Identify which cell holds the provided text, then report its (X, Y) central coordinate. 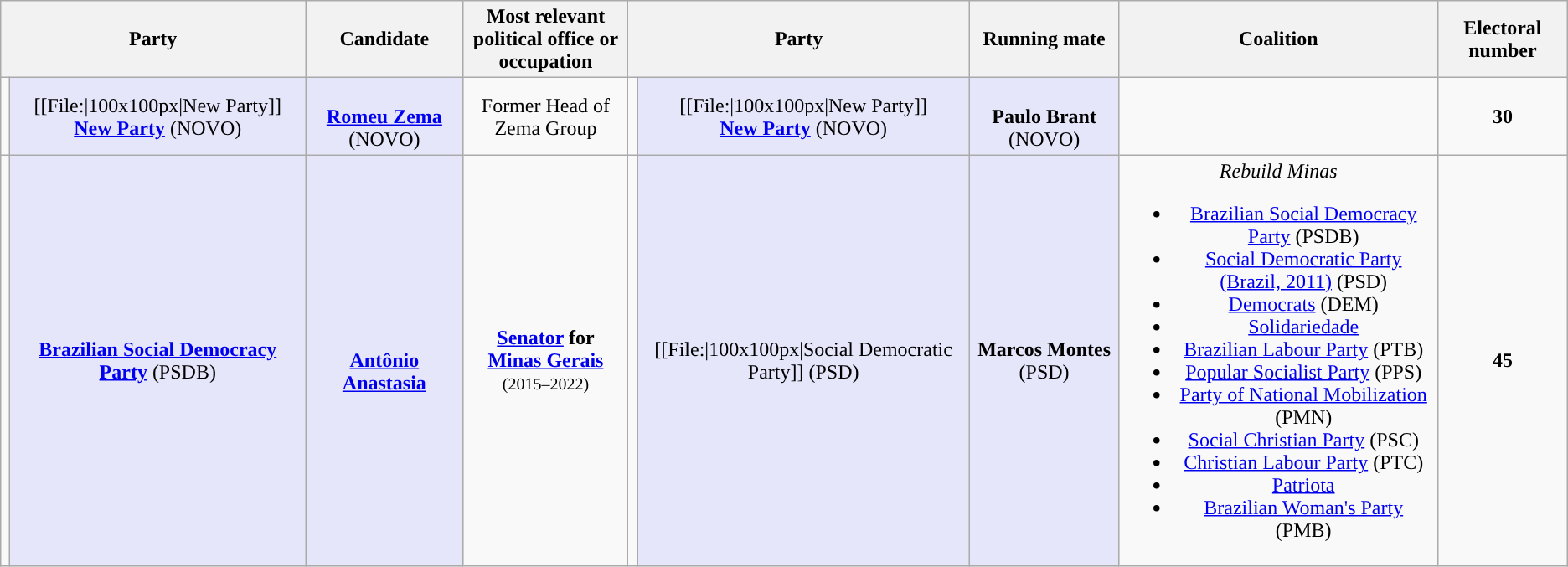
Electoral number (1503, 39)
Antônio Anastasia (384, 360)
Marcos Montes (PSD) (1044, 360)
Paulo Brant (NOVO) (1044, 116)
30 (1503, 116)
Senator for Minas Gerais(2015–2022) (546, 360)
Running mate (1044, 39)
Coalition (1278, 39)
Former Head of Zema Group (546, 116)
45 (1503, 360)
Most relevant political office or occupation (546, 39)
Candidate (384, 39)
Brazilian Social Democracy Party (PSDB) (157, 360)
[[File:|100x100px|Social Democratic Party]] (PSD) (803, 360)
Romeu Zema (NOVO) (384, 116)
